Determine the (X, Y) coordinate at the center of the cell enclosing the given text.  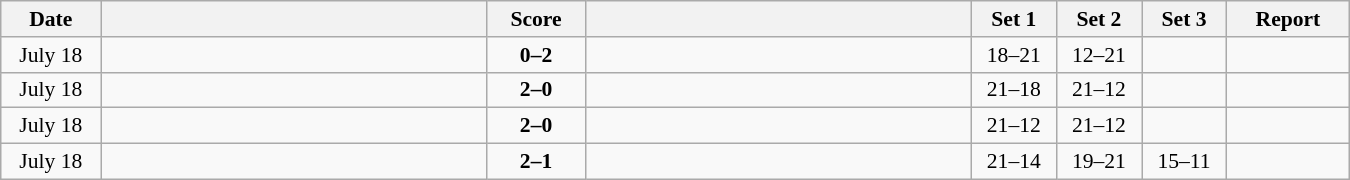
Date (51, 19)
Set 2 (1098, 19)
19–21 (1098, 162)
Report (1288, 19)
18–21 (1014, 55)
12–21 (1098, 55)
15–11 (1184, 162)
Set 3 (1184, 19)
Set 1 (1014, 19)
0–2 (536, 55)
2–1 (536, 162)
21–14 (1014, 162)
Score (536, 19)
21–18 (1014, 90)
